From the cell containing the given text, extract its center point as [X, Y] coordinate. 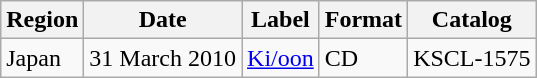
CD [363, 58]
Format [363, 20]
Catalog [472, 20]
Region [42, 20]
Japan [42, 58]
Date [163, 20]
31 March 2010 [163, 58]
KSCL-1575 [472, 58]
Ki/oon [281, 58]
Label [281, 20]
